Scan for the cell matching the given text and deliver its (X, Y) coordinate at center. 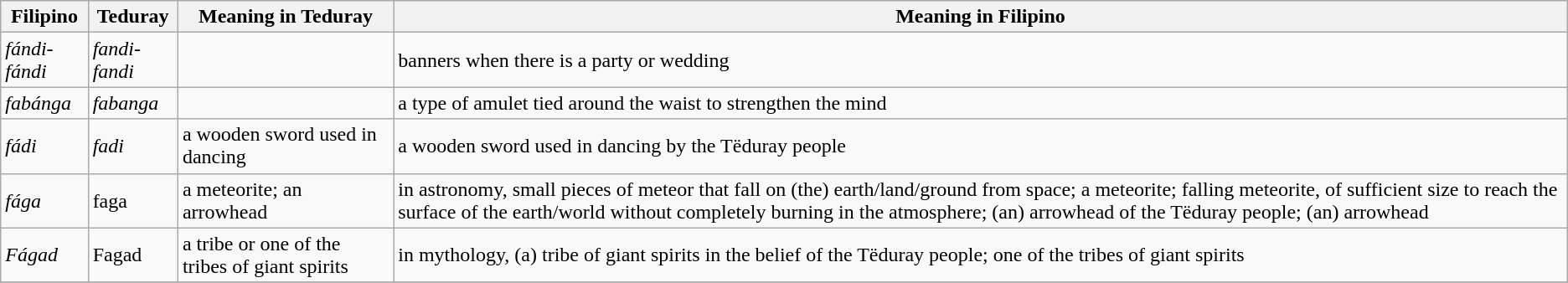
banners when there is a party or wedding (981, 60)
fága (44, 201)
fabánga (44, 103)
Fagad (132, 255)
Meaning in Teduray (285, 17)
a wooden sword used in dancing (285, 146)
a wooden sword used in dancing by the Tëduray people (981, 146)
Filipino (44, 17)
a tribe or one of the tribes of giant spirits (285, 255)
a type of amulet tied around the waist to strengthen the mind (981, 103)
in mythology, (a) tribe of giant spirits in the belief of the Tëduray people; one of the tribes of giant spirits (981, 255)
Fágad (44, 255)
Meaning in Filipino (981, 17)
a meteorite; an arrowhead (285, 201)
fabanga (132, 103)
fándi-fándi (44, 60)
fandi-fandi (132, 60)
fadi (132, 146)
Teduray (132, 17)
fádi (44, 146)
faga (132, 201)
